Detect which cell encompasses the target text, then output its (X, Y) center coordinate. 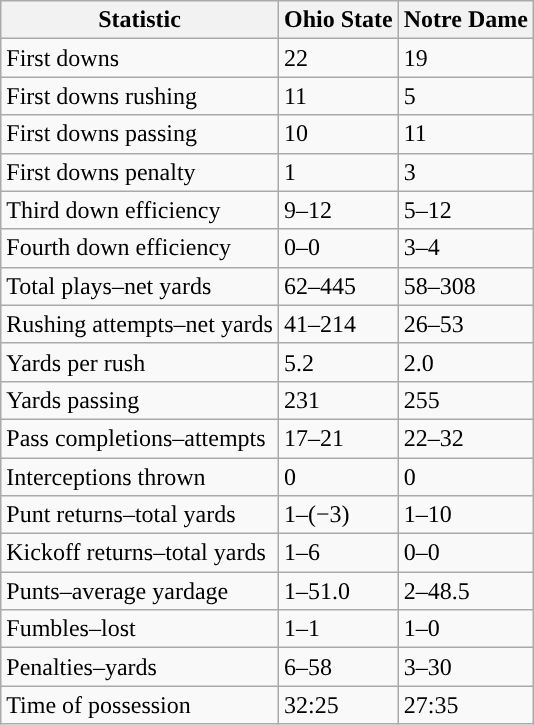
2.0 (466, 362)
Fourth down efficiency (140, 248)
22 (338, 58)
6–58 (338, 667)
First downs passing (140, 134)
Interceptions thrown (140, 477)
5 (466, 96)
Yards passing (140, 400)
Time of possession (140, 705)
17–21 (338, 438)
3 (466, 172)
1–51.0 (338, 591)
Fumbles–lost (140, 629)
First downs penalty (140, 172)
231 (338, 400)
22–32 (466, 438)
1–(−3) (338, 515)
5–12 (466, 210)
1–0 (466, 629)
Total plays–net yards (140, 286)
9–12 (338, 210)
58–308 (466, 286)
3–4 (466, 248)
Statistic (140, 20)
1–1 (338, 629)
Rushing attempts–net yards (140, 324)
First downs rushing (140, 96)
27:35 (466, 705)
Pass completions–attempts (140, 438)
2–48.5 (466, 591)
255 (466, 400)
First downs (140, 58)
41–214 (338, 324)
3–30 (466, 667)
Punts–average yardage (140, 591)
Punt returns–total yards (140, 515)
19 (466, 58)
Kickoff returns–total yards (140, 553)
Yards per rush (140, 362)
Third down efficiency (140, 210)
Penalties–yards (140, 667)
32:25 (338, 705)
1–10 (466, 515)
5.2 (338, 362)
1–6 (338, 553)
10 (338, 134)
26–53 (466, 324)
Ohio State (338, 20)
62–445 (338, 286)
1 (338, 172)
Notre Dame (466, 20)
